Determine the [X, Y] coordinate at the center of the cell enclosing the given text.  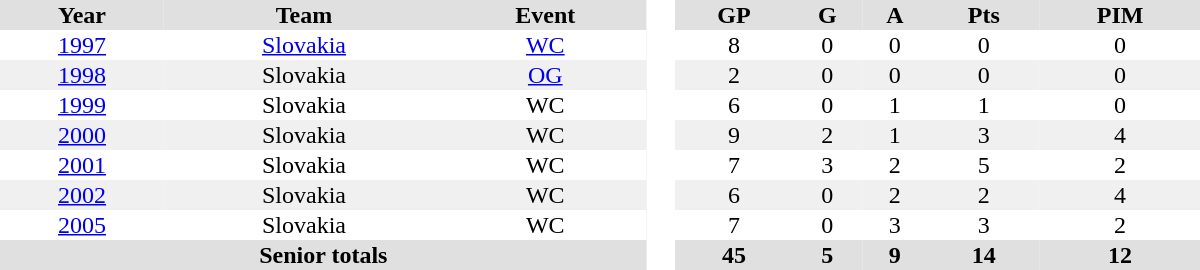
A [894, 15]
1997 [82, 45]
PIM [1120, 15]
Pts [984, 15]
1999 [82, 105]
Senior totals [324, 255]
2005 [82, 225]
14 [984, 255]
8 [734, 45]
1998 [82, 75]
G [827, 15]
2001 [82, 165]
GP [734, 15]
OG [546, 75]
Year [82, 15]
12 [1120, 255]
Team [304, 15]
2002 [82, 195]
2000 [82, 135]
45 [734, 255]
Event [546, 15]
